Extract the (x, y) coordinate from the center of the cell holding the provided text.  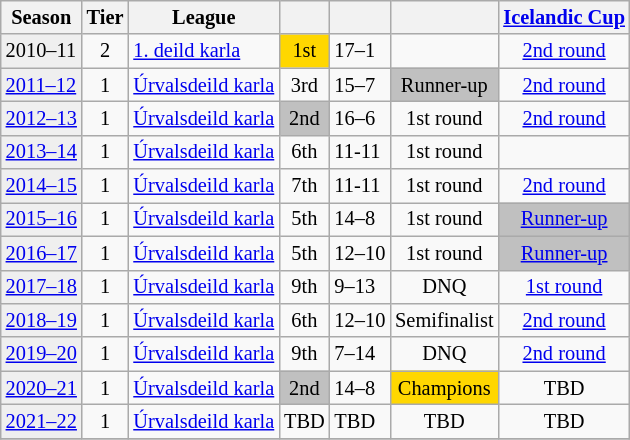
2021–22 (42, 421)
1. deild karla (204, 51)
16–6 (360, 118)
1st (304, 51)
2010–11 (42, 51)
2019–20 (42, 354)
3rd (304, 85)
Tier (106, 17)
Season (42, 17)
2016–17 (42, 253)
Semifinalist (444, 320)
2018–19 (42, 320)
Icelandic Cup (564, 17)
7th (304, 186)
2014–15 (42, 186)
2013–14 (42, 152)
2015–16 (42, 219)
15–7 (360, 85)
2011–12 (42, 85)
2020–21 (42, 388)
League (204, 17)
2017–18 (42, 287)
2 (106, 51)
Champions (444, 388)
2012–13 (42, 118)
9–13 (360, 287)
7–14 (360, 354)
17–1 (360, 51)
